Identify which cell holds the provided text, then report its [x, y] central coordinate. 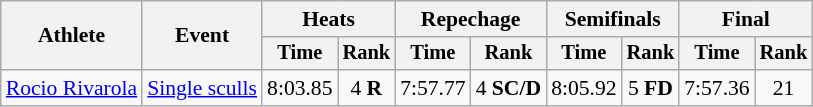
Repechage [470, 19]
8:05.92 [584, 88]
Single sculls [202, 88]
Heats [328, 19]
Semifinals [612, 19]
21 [784, 88]
Final [746, 19]
Rocio Rivarola [72, 88]
7:57.36 [716, 88]
7:57.77 [432, 88]
Event [202, 36]
5 FD [651, 88]
8:03.85 [300, 88]
4 R [367, 88]
4 SC/D [509, 88]
Athlete [72, 36]
